Extract the [X, Y] coordinate from the center of the cell holding the provided text.  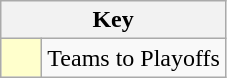
Teams to Playoffs [134, 58]
Key [114, 20]
